Determine the (X, Y) coordinate at the center of the cell enclosing the given text.  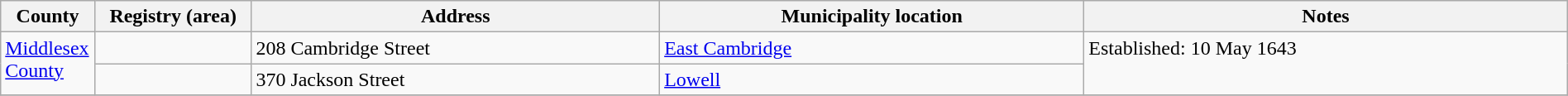
Notes (1326, 17)
Registry (area) (172, 17)
Lowell (872, 79)
County (48, 17)
Middlesex County (48, 64)
Established: 10 May 1643 (1326, 64)
Address (456, 17)
208 Cambridge Street (456, 48)
370 Jackson Street (456, 79)
East Cambridge (872, 48)
Municipality location (872, 17)
